Find where the given text appears and provide that cell's center as [X, Y] coordinate. 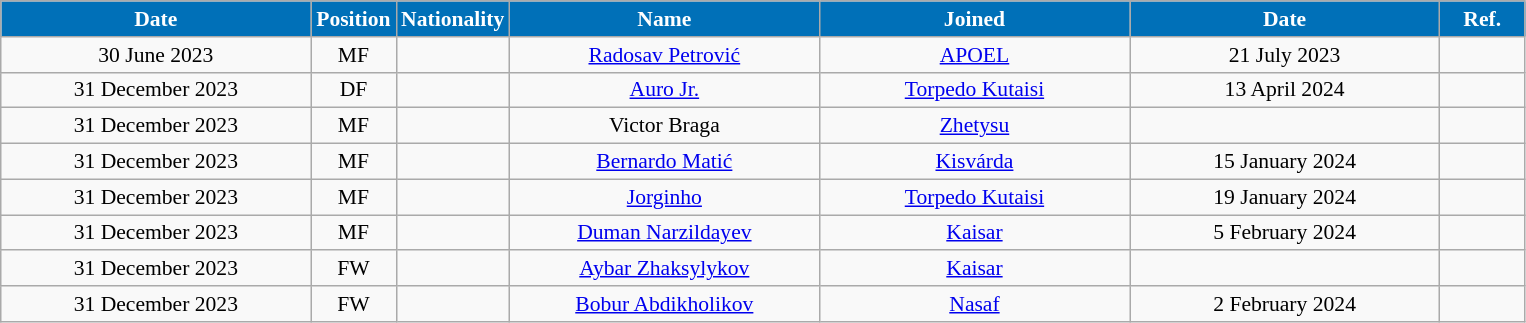
Nasaf [974, 304]
Victor Braga [664, 126]
Auro Jr. [664, 90]
Jorginho [664, 197]
Joined [974, 19]
Bernardo Matić [664, 162]
19 January 2024 [1285, 197]
30 June 2023 [156, 55]
21 July 2023 [1285, 55]
Radosav Petrović [664, 55]
APOEL [974, 55]
Ref. [1482, 19]
Duman Narzildayev [664, 233]
Aybar Zhaksylykov [664, 269]
13 April 2024 [1285, 90]
Zhetysu [974, 126]
DF [354, 90]
2 February 2024 [1285, 304]
Nationality [452, 19]
Position [354, 19]
15 January 2024 [1285, 162]
Bobur Abdikholikov [664, 304]
Kisvárda [974, 162]
Name [664, 19]
5 February 2024 [1285, 233]
